Detect which cell encompasses the target text, then output its [X, Y] center coordinate. 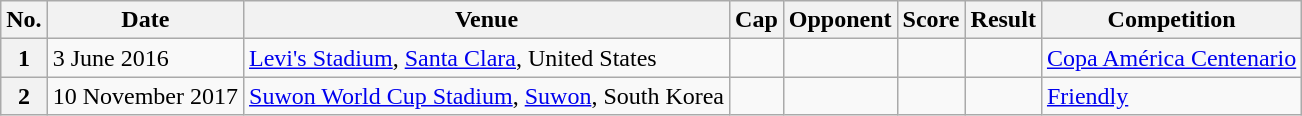
Score [931, 20]
Date [145, 20]
10 November 2017 [145, 96]
Opponent [840, 20]
Result [1003, 20]
1 [24, 58]
Competition [1171, 20]
Cap [757, 20]
Venue [487, 20]
Copa América Centenario [1171, 58]
No. [24, 20]
Friendly [1171, 96]
3 June 2016 [145, 58]
Levi's Stadium, Santa Clara, United States [487, 58]
Suwon World Cup Stadium, Suwon, South Korea [487, 96]
2 [24, 96]
